Scan for the cell matching the given text and deliver its [x, y] coordinate at center. 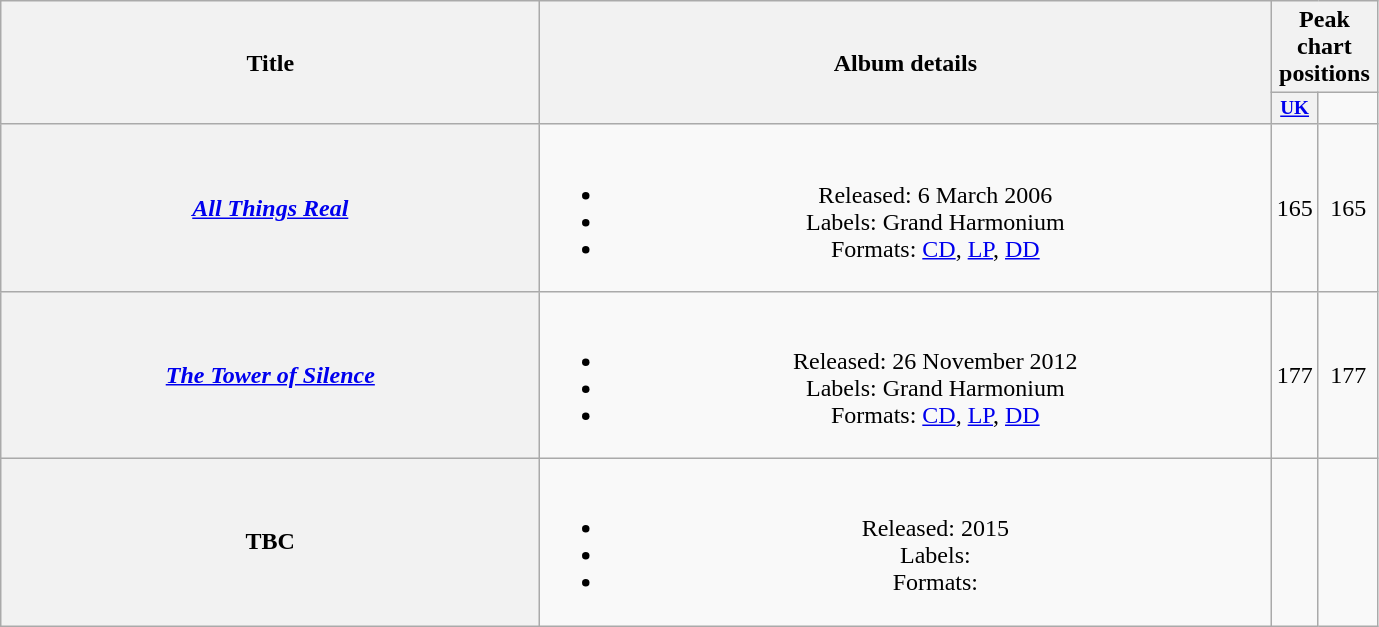
Peak chart positions [1324, 47]
TBC [270, 542]
Album details [906, 63]
All Things Real [270, 208]
UK [1295, 109]
The Tower of Silence [270, 376]
Released: 6 March 2006Labels: Grand HarmoniumFormats: CD, LP, DD [906, 208]
Title [270, 63]
Released: 26 November 2012Labels: Grand HarmoniumFormats: CD, LP, DD [906, 376]
Released: 2015Labels:Formats: [906, 542]
